Detect which cell encompasses the target text, then output its (X, Y) center coordinate. 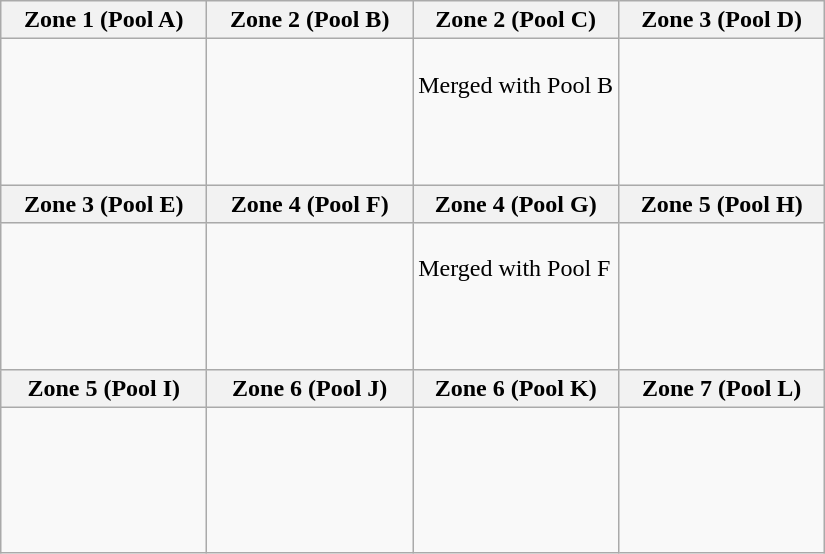
Zone 4 (Pool G) (516, 204)
Zone 5 (Pool H) (722, 204)
Merged with Pool B (516, 112)
Zone 3 (Pool E) (104, 204)
Zone 7 (Pool L) (722, 388)
Zone 1 (Pool A) (104, 20)
Zone 5 (Pool I) (104, 388)
Zone 2 (Pool C) (516, 20)
Zone 6 (Pool J) (310, 388)
Zone 4 (Pool F) (310, 204)
Zone 2 (Pool B) (310, 20)
Merged with Pool F (516, 296)
Zone 6 (Pool K) (516, 388)
Zone 3 (Pool D) (722, 20)
